Extract the [X, Y] coordinate from the center of the cell holding the provided text.  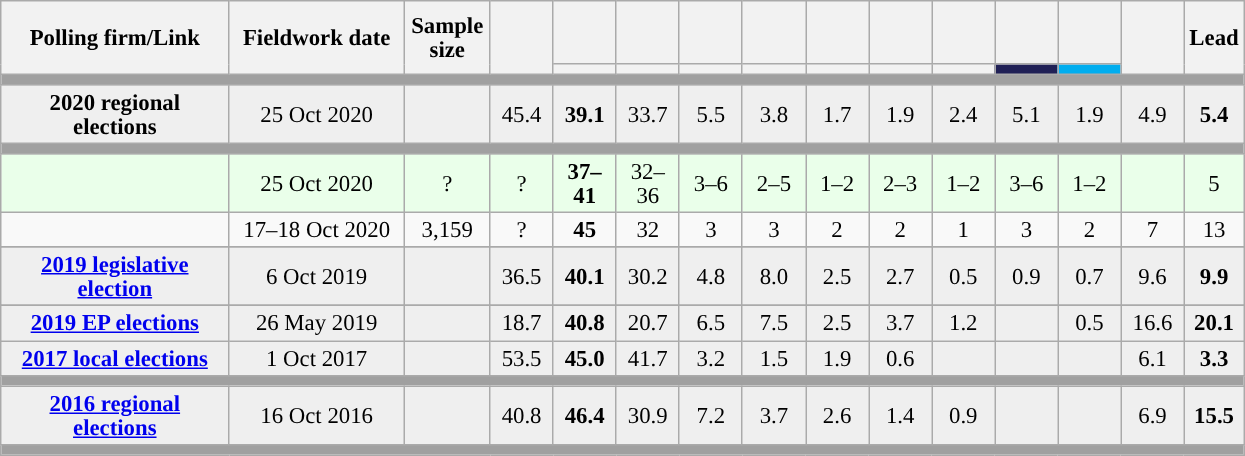
7.2 [710, 416]
8.0 [774, 278]
4.8 [710, 278]
20.7 [648, 324]
Fieldwork date [317, 38]
0.7 [1090, 278]
46.4 [584, 416]
3,159 [447, 230]
2020 regional elections [115, 114]
7 [1152, 230]
2017 local elections [115, 358]
2.4 [964, 114]
Samplesize [447, 38]
3.3 [1214, 358]
6.5 [710, 324]
45.0 [584, 358]
16 Oct 2016 [317, 416]
39.1 [584, 114]
53.5 [522, 358]
15.5 [1214, 416]
41.7 [648, 358]
30.2 [648, 278]
3.8 [774, 114]
2019 EP elections [115, 324]
5.5 [710, 114]
7.5 [774, 324]
2.7 [900, 278]
9.6 [1152, 278]
0.6 [900, 358]
6.9 [1152, 416]
5.1 [1026, 114]
2016 regional elections [115, 416]
5 [1214, 184]
9.9 [1214, 278]
36.5 [522, 278]
4.9 [1152, 114]
Polling firm/Link [115, 38]
45 [584, 230]
2–5 [774, 184]
30.9 [648, 416]
1.7 [838, 114]
18.7 [522, 324]
1.2 [964, 324]
Lead [1214, 38]
6.1 [1152, 358]
26 May 2019 [317, 324]
2019 legislative election [115, 278]
2.6 [838, 416]
1 Oct 2017 [317, 358]
3.2 [710, 358]
45.4 [522, 114]
16.6 [1152, 324]
2–3 [900, 184]
32 [648, 230]
37–41 [584, 184]
13 [1214, 230]
17–18 Oct 2020 [317, 230]
1.4 [900, 416]
5.4 [1214, 114]
33.7 [648, 114]
1.5 [774, 358]
40.1 [584, 278]
6 Oct 2019 [317, 278]
32–36 [648, 184]
1 [964, 230]
20.1 [1214, 324]
